Identify which cell holds the provided text, then report its [X, Y] central coordinate. 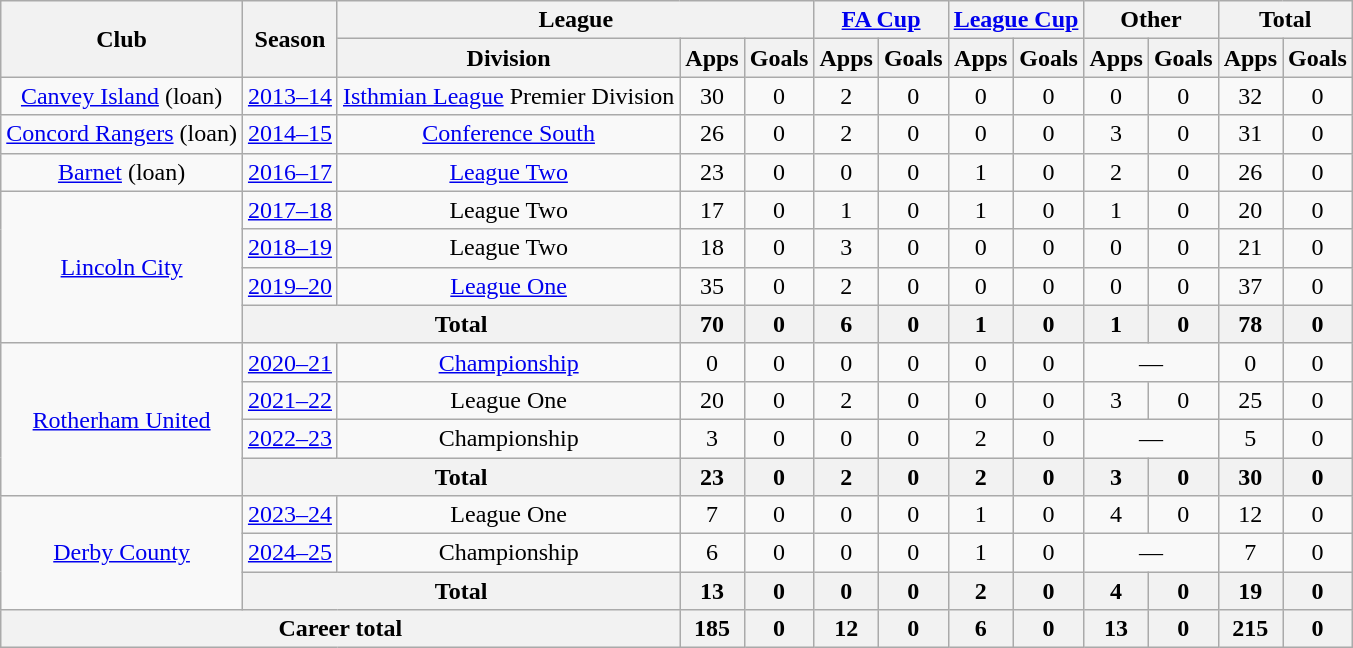
32 [1250, 96]
31 [1250, 134]
19 [1250, 591]
2017–18 [290, 210]
2013–14 [290, 96]
215 [1250, 629]
Division [508, 58]
2021–22 [290, 400]
17 [712, 210]
Lincoln City [122, 267]
78 [1250, 324]
2020–21 [290, 362]
35 [712, 286]
Barnet (loan) [122, 172]
2018–19 [290, 248]
League [576, 20]
2023–24 [290, 515]
2024–25 [290, 553]
25 [1250, 400]
Other [1151, 20]
Conference South [508, 134]
League Cup [1016, 20]
185 [712, 629]
FA Cup [881, 20]
18 [712, 248]
Season [290, 39]
37 [1250, 286]
70 [712, 324]
Rotherham United [122, 419]
Isthmian League Premier Division [508, 96]
Concord Rangers (loan) [122, 134]
Derby County [122, 553]
2016–17 [290, 172]
Career total [340, 629]
2019–20 [290, 286]
21 [1250, 248]
2022–23 [290, 438]
Club [122, 39]
2014–15 [290, 134]
Canvey Island (loan) [122, 96]
5 [1250, 438]
